Return [X, Y] of the center of cell containing provided text 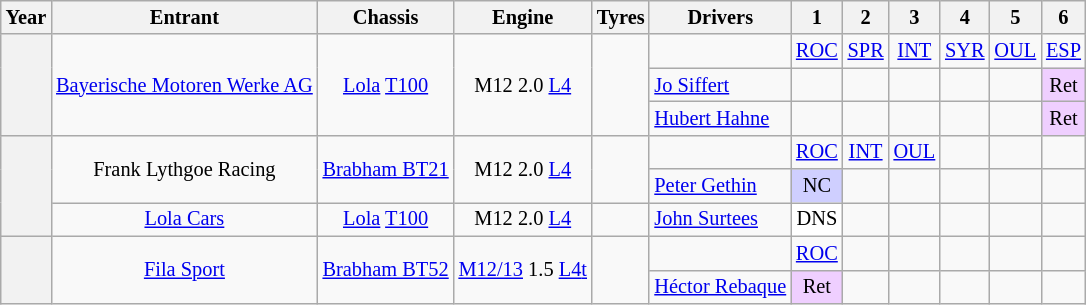
Chassis [386, 17]
6 [1064, 17]
SPR [866, 51]
ESP [1064, 51]
Frank Lythgoe Racing [184, 168]
John Surtees [720, 219]
Fila Sport [184, 270]
Peter Gethin [720, 186]
Jo Siffert [720, 85]
Tyres [621, 17]
SYR [964, 51]
5 [1015, 17]
Brabham BT21 [386, 168]
Hubert Hahne [720, 118]
Lola Cars [184, 219]
Year [26, 17]
Brabham BT52 [386, 270]
Engine [523, 17]
NC [817, 186]
M12/13 1.5 L4t [523, 270]
Drivers [720, 17]
Bayerische Motoren Werke AG [184, 84]
Héctor Rebaque [720, 287]
1 [817, 17]
DNS [817, 219]
Entrant [184, 17]
4 [964, 17]
2 [866, 17]
3 [915, 17]
